Scan for the cell matching the given text and deliver its (X, Y) coordinate at center. 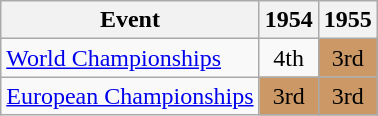
World Championships (130, 58)
1955 (348, 20)
1954 (288, 20)
Event (130, 20)
European Championships (130, 96)
4th (288, 58)
